Extract the [X, Y] coordinate from the center of the cell holding the provided text.  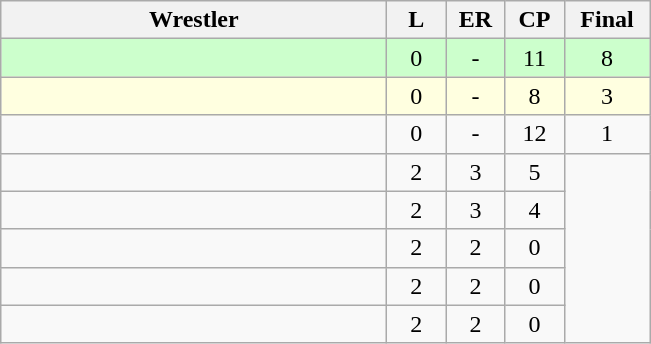
1 [607, 134]
ER [476, 20]
Final [607, 20]
Wrestler [194, 20]
CP [534, 20]
11 [534, 58]
5 [534, 172]
L [416, 20]
4 [534, 210]
12 [534, 134]
